Extract the (X, Y) coordinate from the center of the cell holding the provided text.  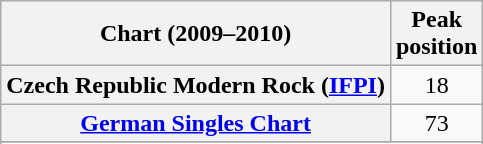
73 (436, 123)
18 (436, 85)
Peakposition (436, 34)
German Singles Chart (196, 123)
Chart (2009–2010) (196, 34)
Czech Republic Modern Rock (IFPI) (196, 85)
